Return the (X, Y) coordinate for the center point of the cell that contains the specified text.  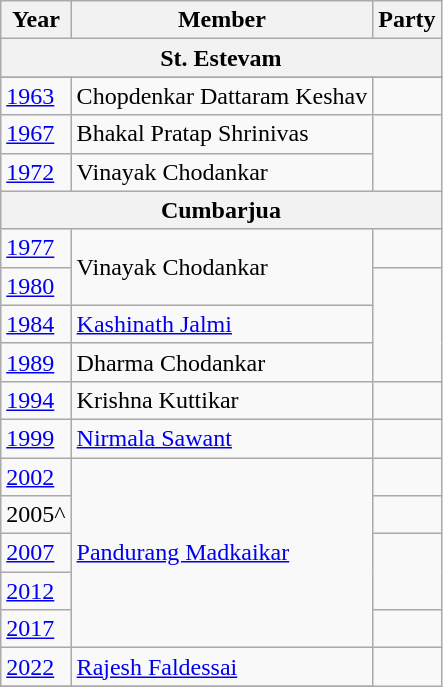
1972 (36, 172)
1989 (36, 362)
Chopdenkar Dattaram Keshav (222, 96)
2017 (36, 629)
Party (407, 20)
Member (222, 20)
1999 (36, 438)
Kashinath Jalmi (222, 324)
1984 (36, 324)
Pandurang Madkaikar (222, 553)
Dharma Chodankar (222, 362)
1963 (36, 96)
2007 (36, 553)
Bhakal Pratap Shrinivas (222, 134)
Nirmala Sawant (222, 438)
Krishna Kuttikar (222, 400)
2005^ (36, 515)
St. Estevam (221, 58)
2002 (36, 477)
Cumbarjua (221, 210)
1977 (36, 248)
Year (36, 20)
1967 (36, 134)
2012 (36, 591)
2022 (36, 667)
Rajesh Faldessai (222, 667)
1994 (36, 400)
1980 (36, 286)
